Identify which cell holds the provided text, then report its [X, Y] central coordinate. 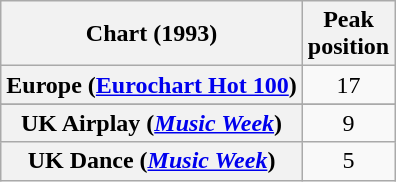
Chart (1993) [152, 34]
Europe (Eurochart Hot 100) [152, 85]
17 [348, 85]
Peakposition [348, 34]
5 [348, 161]
UK Airplay (Music Week) [152, 123]
9 [348, 123]
UK Dance (Music Week) [152, 161]
